Extract the (x, y) coordinate from the center of the cell holding the provided text.  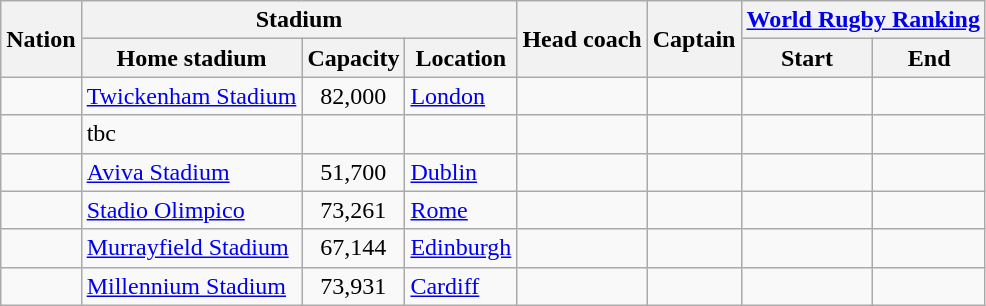
Twickenham Stadium (192, 96)
Millennium Stadium (192, 286)
Start (807, 58)
Capacity (354, 58)
Aviva Stadium (192, 172)
Stadium (299, 20)
51,700 (354, 172)
tbc (192, 134)
73,931 (354, 286)
World Rugby Ranking (863, 20)
London (461, 96)
Home stadium (192, 58)
Murrayfield Stadium (192, 248)
End (930, 58)
Location (461, 58)
Captain (694, 39)
Edinburgh (461, 248)
Stadio Olimpico (192, 210)
Head coach (582, 39)
Nation (41, 39)
67,144 (354, 248)
Rome (461, 210)
Cardiff (461, 286)
73,261 (354, 210)
Dublin (461, 172)
82,000 (354, 96)
